Find where the given text appears and provide that cell's center as (x, y) coordinate. 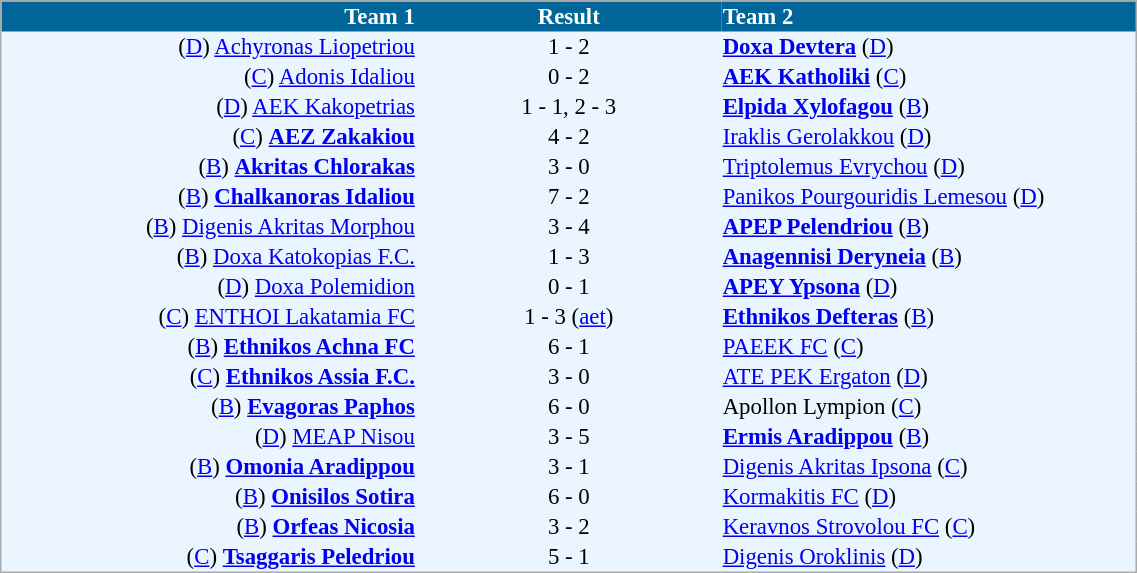
ATE PEK Ergaton (D) (929, 377)
0 - 2 (568, 77)
Team 2 (929, 16)
(B) Digenis Akritas Morphou (209, 227)
APEP Pelendriou (B) (929, 227)
1 - 3 (568, 257)
Doxa Devtera (D) (929, 47)
1 - 2 (568, 47)
Ethnikos Defteras (B) (929, 317)
(D) AEK Kakopetrias (209, 107)
3 - 4 (568, 227)
Team 1 (209, 16)
Anagennisi Deryneia (B) (929, 257)
(B) Evagoras Paphos (209, 407)
(B) Onisilos Sotira (209, 497)
5 - 1 (568, 557)
Digenis Akritas Ipsona (C) (929, 467)
3 - 5 (568, 437)
Kormakitis FC (D) (929, 497)
3 - 1 (568, 467)
PAEEK FC (C) (929, 347)
(B) Chalkanoras Idaliou (209, 197)
(C) AEZ Zakakiou (209, 137)
6 - 1 (568, 347)
1 - 1, 2 - 3 (568, 107)
1 - 3 (aet) (568, 317)
(B) Ethnikos Achna FC (209, 347)
(B) Doxa Katokopias F.C. (209, 257)
Digenis Oroklinis (D) (929, 557)
(D) Achyronas Liopetriou (209, 47)
(B) Akritas Chlorakas (209, 167)
(D) Doxa Polemidion (209, 287)
Keravnos Strovolou FC (C) (929, 527)
(D) MEAP Nisou (209, 437)
Ermis Aradippou (B) (929, 437)
(C) Tsaggaris Peledriou (209, 557)
7 - 2 (568, 197)
Elpida Xylofagou (B) (929, 107)
Panikos Pourgouridis Lemesou (D) (929, 197)
Triptolemus Evrychou (D) (929, 167)
(B) Omonia Aradippou (209, 467)
Apollon Lympion (C) (929, 407)
AEK Katholiki (C) (929, 77)
(B) Orfeas Nicosia (209, 527)
4 - 2 (568, 137)
Iraklis Gerolakkou (D) (929, 137)
(C) Ethnikos Assia F.C. (209, 377)
APEY Ypsona (D) (929, 287)
0 - 1 (568, 287)
Result (568, 16)
(C) ENTHOI Lakatamia FC (209, 317)
(C) Adonis Idaliou (209, 77)
3 - 2 (568, 527)
